Find where the given text appears and provide that cell's center as [X, Y] coordinate. 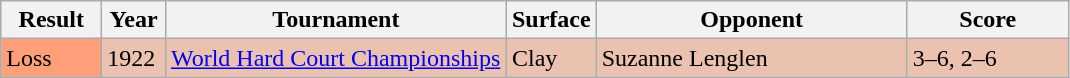
Result [52, 20]
Opponent [752, 20]
Tournament [336, 20]
Clay [551, 58]
Loss [52, 58]
Year [134, 20]
1922 [134, 58]
Score [988, 20]
Suzanne Lenglen [752, 58]
World Hard Court Championships [336, 58]
3–6, 2–6 [988, 58]
Surface [551, 20]
